For the text-containing cell, return its midpoint in (x, y) coordinate format. 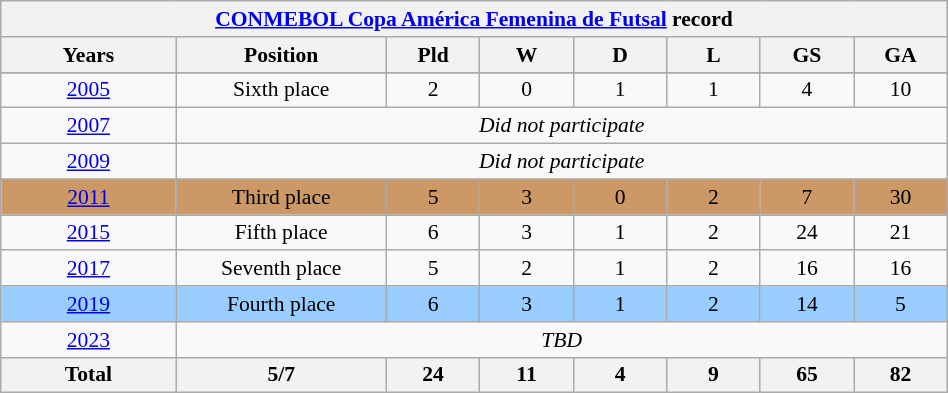
Fifth place (281, 233)
2019 (88, 304)
Fourth place (281, 304)
GA (901, 55)
7 (806, 197)
Seventh place (281, 269)
Pld (432, 55)
GS (806, 55)
W (526, 55)
14 (806, 304)
Years (88, 55)
5/7 (281, 375)
2005 (88, 90)
82 (901, 375)
CONMEBOL Copa América Femenina de Futsal record (474, 19)
9 (714, 375)
2009 (88, 162)
2011 (88, 197)
10 (901, 90)
2015 (88, 233)
65 (806, 375)
2017 (88, 269)
Sixth place (281, 90)
Position (281, 55)
Third place (281, 197)
D (620, 55)
2023 (88, 340)
11 (526, 375)
30 (901, 197)
Total (88, 375)
L (714, 55)
21 (901, 233)
2007 (88, 126)
TBD (562, 340)
